Determine the (x, y) coordinate at the center of the cell enclosing the given text.  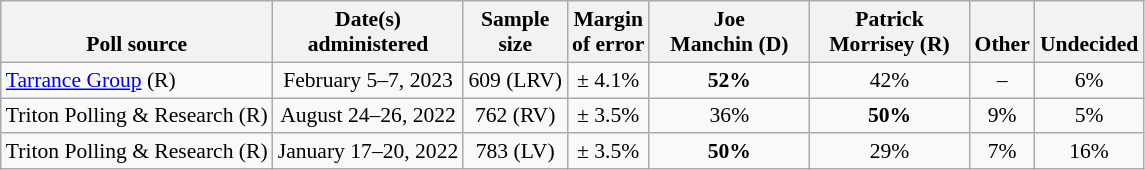
609 (LRV) (515, 80)
Other (1002, 32)
– (1002, 80)
52% (729, 80)
Tarrance Group (R) (137, 80)
Undecided (1089, 32)
5% (1089, 116)
16% (1089, 152)
Samplesize (515, 32)
762 (RV) (515, 116)
Marginof error (608, 32)
February 5–7, 2023 (368, 80)
Poll source (137, 32)
6% (1089, 80)
783 (LV) (515, 152)
9% (1002, 116)
± 4.1% (608, 80)
36% (729, 116)
42% (889, 80)
29% (889, 152)
January 17–20, 2022 (368, 152)
JoeManchin (D) (729, 32)
August 24–26, 2022 (368, 116)
7% (1002, 152)
Date(s)administered (368, 32)
PatrickMorrisey (R) (889, 32)
